Scan for the cell matching the given text and deliver its [X, Y] coordinate at center. 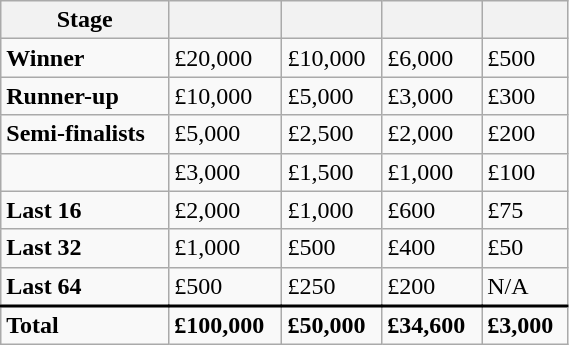
£300 [525, 96]
Winner [85, 58]
N/A [525, 286]
Last 16 [85, 210]
Semi-finalists [85, 134]
£400 [432, 248]
£100,000 [226, 326]
£2,500 [332, 134]
£600 [432, 210]
£100 [525, 172]
Stage [85, 20]
Last 64 [85, 286]
£1,500 [332, 172]
£6,000 [432, 58]
£50,000 [332, 326]
£75 [525, 210]
£250 [332, 286]
£50 [525, 248]
£34,600 [432, 326]
£20,000 [226, 58]
Total [85, 326]
Runner-up [85, 96]
Last 32 [85, 248]
